Find where the given text appears and provide that cell's center as (X, Y) coordinate. 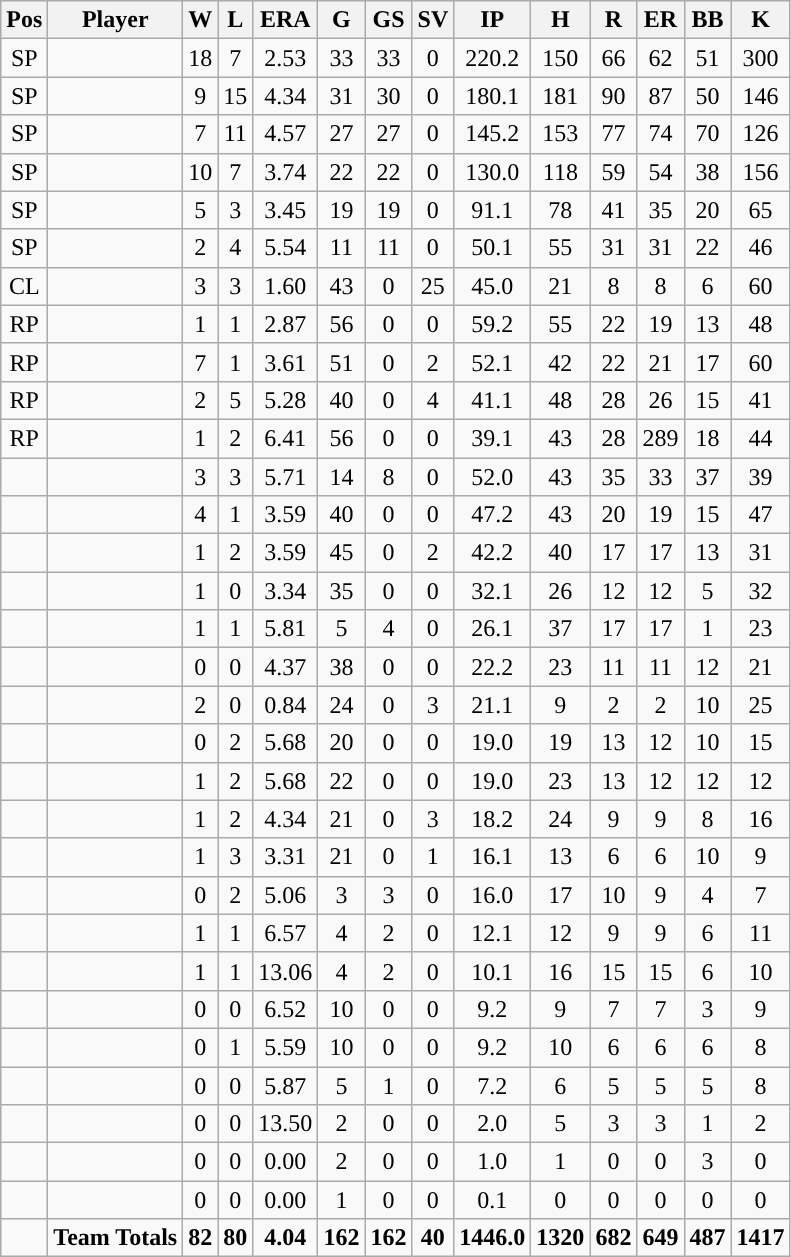
39 (760, 477)
5.71 (286, 477)
W (200, 20)
L (236, 20)
ERA (286, 20)
145.2 (492, 134)
80 (236, 1238)
ER (660, 20)
5.06 (286, 895)
6.52 (286, 1009)
130.0 (492, 172)
65 (760, 210)
42.2 (492, 553)
54 (660, 172)
649 (660, 1238)
180.1 (492, 96)
GS (388, 20)
1.60 (286, 286)
26.1 (492, 629)
77 (614, 134)
289 (660, 438)
47.2 (492, 515)
156 (760, 172)
10.1 (492, 971)
BB (708, 20)
SV (433, 20)
5.59 (286, 1047)
45 (342, 553)
H (560, 20)
Team Totals (116, 1238)
G (342, 20)
K (760, 20)
42 (560, 362)
IP (492, 20)
3.31 (286, 857)
59 (614, 172)
13.06 (286, 971)
82 (200, 1238)
3.61 (286, 362)
47 (760, 515)
0.1 (492, 1200)
59.2 (492, 324)
1.0 (492, 1162)
74 (660, 134)
30 (388, 96)
66 (614, 58)
5.81 (286, 629)
90 (614, 96)
0.84 (286, 705)
4.37 (286, 667)
5.54 (286, 248)
682 (614, 1238)
45.0 (492, 286)
150 (560, 58)
39.1 (492, 438)
2.0 (492, 1124)
70 (708, 134)
12.1 (492, 933)
62 (660, 58)
1320 (560, 1238)
Pos (24, 20)
5.87 (286, 1085)
13.50 (286, 1124)
2.87 (286, 324)
4.57 (286, 134)
R (614, 20)
3.45 (286, 210)
14 (342, 477)
52.1 (492, 362)
3.34 (286, 591)
78 (560, 210)
18.2 (492, 819)
91.1 (492, 210)
44 (760, 438)
7.2 (492, 1085)
5.28 (286, 400)
21.1 (492, 705)
487 (708, 1238)
2.53 (286, 58)
46 (760, 248)
153 (560, 134)
1446.0 (492, 1238)
Player (116, 20)
22.2 (492, 667)
300 (760, 58)
16.0 (492, 895)
181 (560, 96)
6.41 (286, 438)
16.1 (492, 857)
126 (760, 134)
32.1 (492, 591)
32 (760, 591)
CL (24, 286)
50 (708, 96)
3.74 (286, 172)
118 (560, 172)
220.2 (492, 58)
146 (760, 96)
41.1 (492, 400)
6.57 (286, 933)
87 (660, 96)
1417 (760, 1238)
52.0 (492, 477)
4.04 (286, 1238)
50.1 (492, 248)
